Capture the cell that displays the provided text and extract its (X, Y) central coordinate. 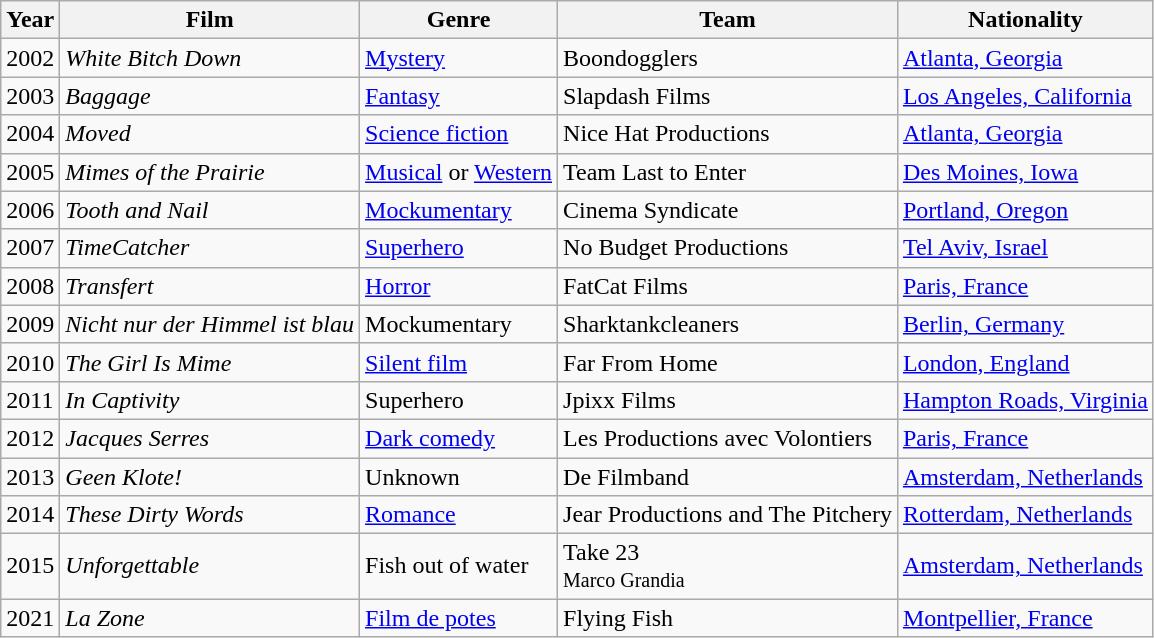
Baggage (210, 96)
Far From Home (728, 362)
Fantasy (459, 96)
Flying Fish (728, 618)
Boondogglers (728, 58)
Portland, Oregon (1025, 210)
Nice Hat Productions (728, 134)
Jacques Serres (210, 438)
2006 (30, 210)
FatCat Films (728, 286)
2009 (30, 324)
Nationality (1025, 20)
La Zone (210, 618)
Tooth and Nail (210, 210)
Hampton Roads, Virginia (1025, 400)
Science fiction (459, 134)
Jpixx Films (728, 400)
De Filmband (728, 477)
Genre (459, 20)
Musical or Western (459, 172)
2011 (30, 400)
Mimes of the Prairie (210, 172)
In Captivity (210, 400)
The Girl Is Mime (210, 362)
2015 (30, 566)
Geen Klote! (210, 477)
Film (210, 20)
2004 (30, 134)
Sharktankcleaners (728, 324)
Transfert (210, 286)
2010 (30, 362)
Romance (459, 515)
2014 (30, 515)
Dark comedy (459, 438)
2002 (30, 58)
Unknown (459, 477)
These Dirty Words (210, 515)
Horror (459, 286)
Les Productions avec Volontiers (728, 438)
Moved (210, 134)
White Bitch Down (210, 58)
Cinema Syndicate (728, 210)
2007 (30, 248)
2013 (30, 477)
Fish out of water (459, 566)
Rotterdam, Netherlands (1025, 515)
Slapdash Films (728, 96)
No Budget Productions (728, 248)
Des Moines, Iowa (1025, 172)
London, England (1025, 362)
2005 (30, 172)
Tel Aviv, Israel (1025, 248)
Team (728, 20)
Film de potes (459, 618)
Jear Productions and The Pitchery (728, 515)
Mystery (459, 58)
2008 (30, 286)
Montpellier, France (1025, 618)
TimeCatcher (210, 248)
Silent film (459, 362)
Los Angeles, California (1025, 96)
2021 (30, 618)
Unforgettable (210, 566)
Year (30, 20)
Team Last to Enter (728, 172)
Take 23Marco Grandia (728, 566)
Nicht nur der Himmel ist blau (210, 324)
Berlin, Germany (1025, 324)
2012 (30, 438)
2003 (30, 96)
